Determine the [X, Y] coordinate at the center of the cell enclosing the given text.  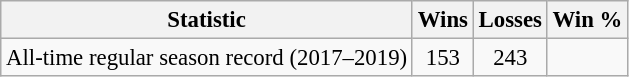
Win % [587, 20]
243 [510, 58]
153 [442, 58]
All-time regular season record (2017–2019) [207, 58]
Wins [442, 20]
Statistic [207, 20]
Losses [510, 20]
